Find where the given text appears and provide that cell's center as (x, y) coordinate. 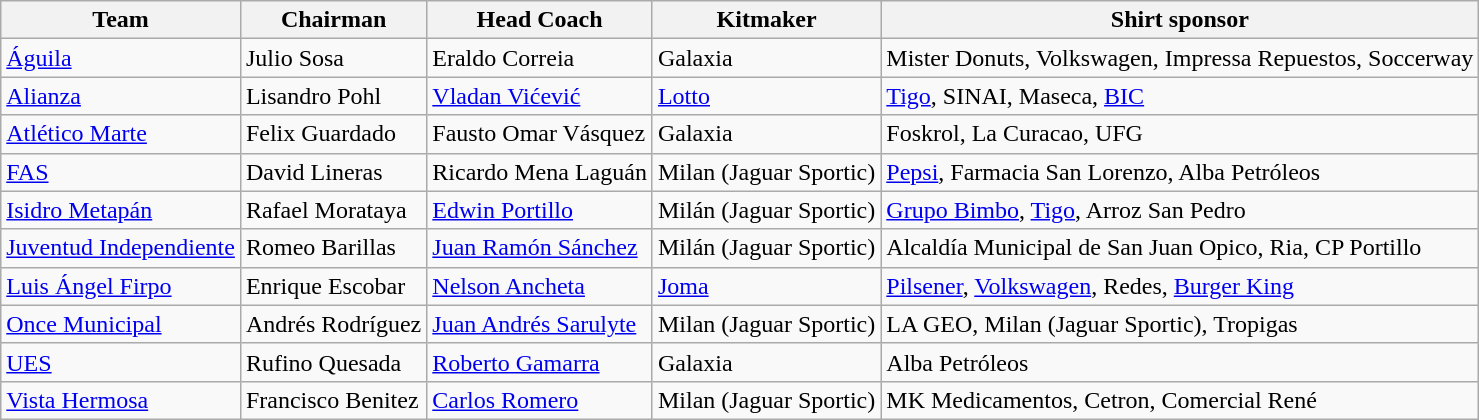
FAS (121, 172)
Joma (766, 286)
Mister Donuts, Volkswagen, Impressa Repuestos, Soccerway (1180, 58)
Head Coach (540, 20)
Kitmaker (766, 20)
Eraldo Correia (540, 58)
Roberto Gamarra (540, 362)
Enrique Escobar (333, 286)
Nelson Ancheta (540, 286)
UES (121, 362)
Pepsi, Farmacia San Lorenzo, Alba Petróleos (1180, 172)
Edwin Portillo (540, 210)
Rafael Morataya (333, 210)
Vladan Vićević (540, 96)
Lisandro Pohl (333, 96)
Pilsener, Volkswagen, Redes, Burger King (1180, 286)
Shirt sponsor (1180, 20)
Chairman (333, 20)
Atlético Marte (121, 134)
Alcaldía Municipal de San Juan Opico, Ria, CP Portillo (1180, 248)
MK Medicamentos, Cetron, Comercial René (1180, 400)
LA GEO, Milan (Jaguar Sportic), Tropigas (1180, 324)
Julio Sosa (333, 58)
David Lineras (333, 172)
Isidro Metapán (121, 210)
Tigo, SINAI, Maseca, BIC (1180, 96)
Águila (121, 58)
Andrés Rodríguez (333, 324)
Vista Hermosa (121, 400)
Alianza (121, 96)
Team (121, 20)
Juan Ramón Sánchez (540, 248)
Juan Andrés Sarulyte (540, 324)
Lotto (766, 96)
Felix Guardado (333, 134)
Alba Petróleos (1180, 362)
Ricardo Mena Laguán (540, 172)
Juventud Independiente (121, 248)
Francisco Benitez (333, 400)
Grupo Bimbo, Tigo, Arroz San Pedro (1180, 210)
Once Municipal (121, 324)
Carlos Romero (540, 400)
Luis Ángel Firpo (121, 286)
Romeo Barillas (333, 248)
Fausto Omar Vásquez (540, 134)
Foskrol, La Curacao, UFG (1180, 134)
Rufino Quesada (333, 362)
